Find where the given text appears and provide that cell's center as [x, y] coordinate. 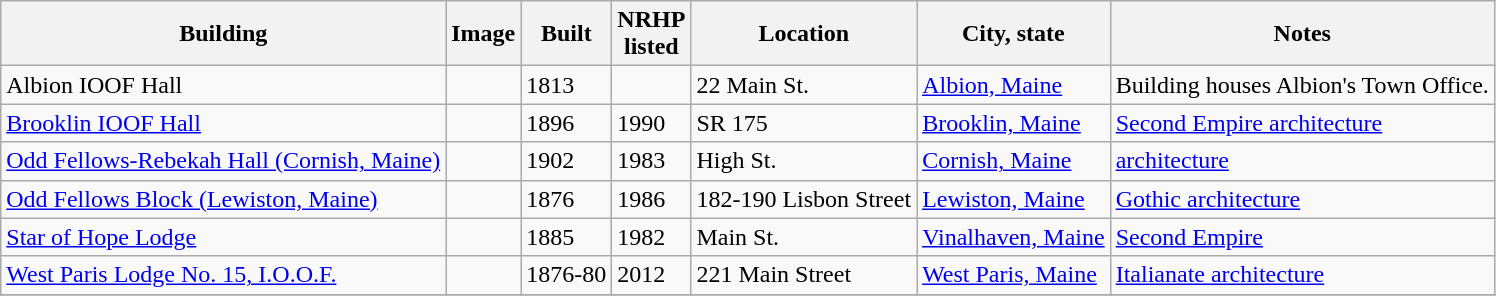
1982 [652, 237]
Image [484, 34]
City, state [1014, 34]
1990 [652, 123]
SR 175 [804, 123]
Built [566, 34]
architecture [1302, 161]
Italianate architecture [1302, 275]
Odd Fellows-Rebekah Hall (Cornish, Maine) [224, 161]
Vinalhaven, Maine [1014, 237]
Building houses Albion's Town Office. [1302, 85]
Second Empire [1302, 237]
Location [804, 34]
Second Empire architecture [1302, 123]
Brooklin, Maine [1014, 123]
1876-80 [566, 275]
Cornish, Maine [1014, 161]
Building [224, 34]
1813 [566, 85]
Brooklin IOOF Hall [224, 123]
Lewiston, Maine [1014, 199]
Odd Fellows Block (Lewiston, Maine) [224, 199]
1896 [566, 123]
22 Main St. [804, 85]
1876 [566, 199]
1986 [652, 199]
Star of Hope Lodge [224, 237]
Albion, Maine [1014, 85]
221 Main Street [804, 275]
1885 [566, 237]
2012 [652, 275]
Notes [1302, 34]
Main St. [804, 237]
High St. [804, 161]
1902 [566, 161]
182-190 Lisbon Street [804, 199]
NRHPlisted [652, 34]
West Paris Lodge No. 15, I.O.O.F. [224, 275]
Albion IOOF Hall [224, 85]
1983 [652, 161]
Gothic architecture [1302, 199]
West Paris, Maine [1014, 275]
